Pinpoint the cell where the given text exists, returning its [x, y] midpoint coordinate. 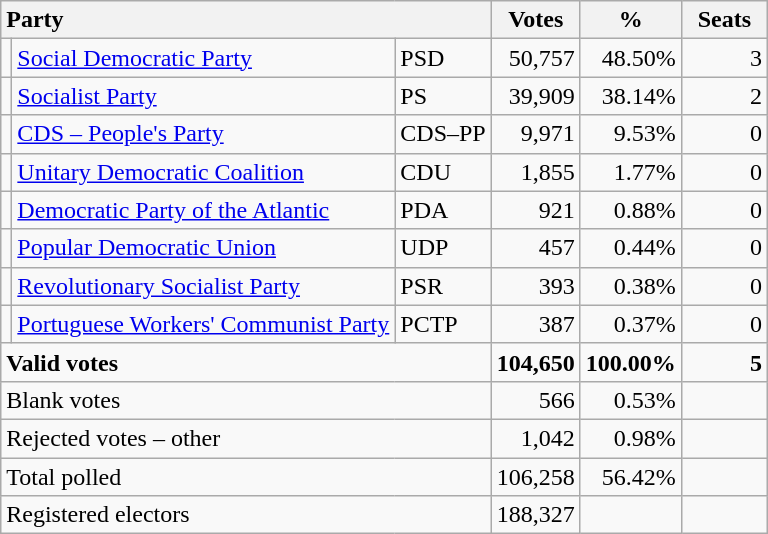
Party [246, 20]
50,757 [536, 58]
387 [536, 324]
1,855 [536, 172]
9.53% [630, 134]
566 [536, 400]
0.38% [630, 286]
39,909 [536, 96]
% [630, 20]
PS [443, 96]
393 [536, 286]
PDA [443, 210]
Unitary Democratic Coalition [204, 172]
188,327 [536, 515]
0.98% [630, 438]
0.53% [630, 400]
Registered electors [246, 515]
PCTP [443, 324]
0.37% [630, 324]
CDU [443, 172]
48.50% [630, 58]
3 [724, 58]
0.88% [630, 210]
Blank votes [246, 400]
56.42% [630, 477]
1,042 [536, 438]
Democratic Party of the Atlantic [204, 210]
106,258 [536, 477]
Revolutionary Socialist Party [204, 286]
Rejected votes – other [246, 438]
1.77% [630, 172]
2 [724, 96]
9,971 [536, 134]
UDP [443, 248]
100.00% [630, 362]
921 [536, 210]
5 [724, 362]
PSR [443, 286]
Votes [536, 20]
Valid votes [246, 362]
Social Democratic Party [204, 58]
CDS–PP [443, 134]
0.44% [630, 248]
Popular Democratic Union [204, 248]
104,650 [536, 362]
CDS – People's Party [204, 134]
Total polled [246, 477]
Portuguese Workers' Communist Party [204, 324]
Socialist Party [204, 96]
457 [536, 248]
38.14% [630, 96]
PSD [443, 58]
Seats [724, 20]
